Identify which cell holds the provided text, then report its (X, Y) central coordinate. 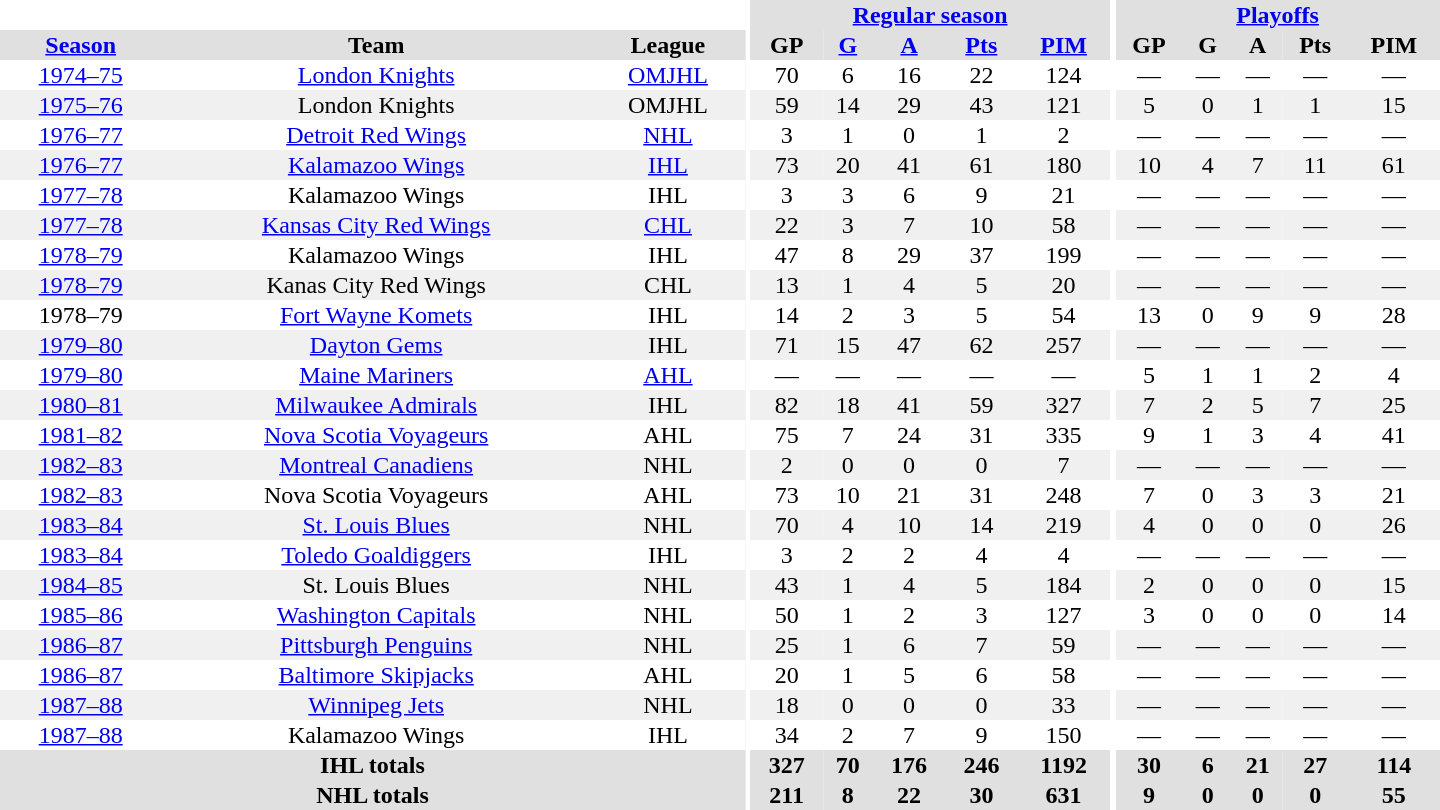
121 (1064, 105)
71 (786, 345)
Season (80, 45)
34 (786, 735)
124 (1064, 75)
24 (909, 435)
257 (1064, 345)
62 (981, 345)
246 (981, 765)
Montreal Canadiens (376, 465)
219 (1064, 525)
Pittsburgh Penguins (376, 645)
Milwaukee Admirals (376, 405)
54 (1064, 315)
176 (909, 765)
Kanas City Red Wings (376, 285)
1974–75 (80, 75)
55 (1394, 795)
NHL totals (372, 795)
Maine Mariners (376, 375)
League (668, 45)
11 (1316, 165)
1192 (1064, 765)
IHL totals (372, 765)
1984–85 (80, 585)
Detroit Red Wings (376, 135)
82 (786, 405)
199 (1064, 255)
184 (1064, 585)
75 (786, 435)
Washington Capitals (376, 615)
Kansas City Red Wings (376, 225)
Baltimore Skipjacks (376, 675)
26 (1394, 525)
248 (1064, 495)
16 (909, 75)
Fort Wayne Komets (376, 315)
28 (1394, 315)
Dayton Gems (376, 345)
114 (1394, 765)
27 (1316, 765)
127 (1064, 615)
335 (1064, 435)
1981–82 (80, 435)
631 (1064, 795)
211 (786, 795)
150 (1064, 735)
Regular season (930, 15)
Playoffs (1278, 15)
1980–81 (80, 405)
180 (1064, 165)
1975–76 (80, 105)
1985–86 (80, 615)
33 (1064, 705)
37 (981, 255)
Toledo Goaldiggers (376, 555)
Team (376, 45)
50 (786, 615)
Winnipeg Jets (376, 705)
